Return [X, Y] of the center of cell containing provided text 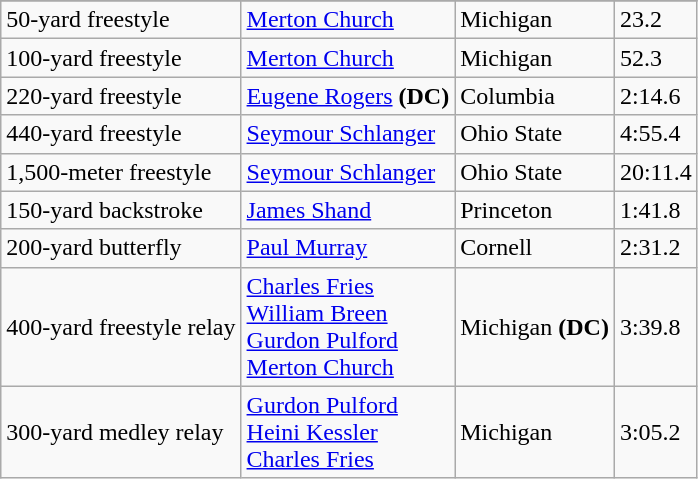
23.2 [656, 20]
200-yard butterfly [121, 248]
1:41.8 [656, 210]
52.3 [656, 58]
150-yard backstroke [121, 210]
Gurdon PulfordHeini KesslerCharles Fries [348, 432]
3:05.2 [656, 432]
4:55.4 [656, 134]
50-yard freestyle [121, 20]
400-yard freestyle relay [121, 326]
20:11.4 [656, 172]
Cornell [535, 248]
Paul Murray [348, 248]
Charles FriesWilliam BreenGurdon PulfordMerton Church [348, 326]
Columbia [535, 96]
440-yard freestyle [121, 134]
300-yard medley relay [121, 432]
Eugene Rogers (DC) [348, 96]
2:31.2 [656, 248]
James Shand [348, 210]
2:14.6 [656, 96]
100-yard freestyle [121, 58]
220-yard freestyle [121, 96]
Michigan (DC) [535, 326]
3:39.8 [656, 326]
Princeton [535, 210]
1,500-meter freestyle [121, 172]
